Detect which cell encompasses the target text, then output its [X, Y] center coordinate. 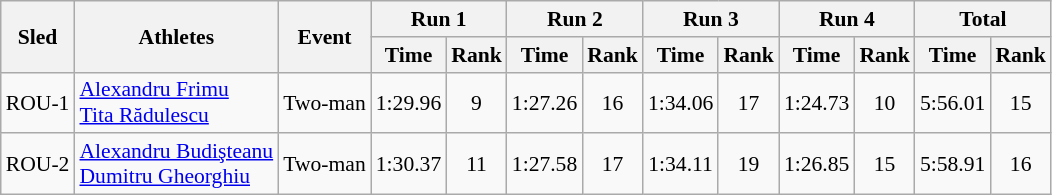
Run 3 [711, 19]
1:24.73 [816, 102]
1:26.85 [816, 164]
11 [476, 164]
ROU-2 [38, 164]
Sled [38, 36]
10 [884, 102]
Total [983, 19]
5:58.91 [952, 164]
Run 2 [575, 19]
Event [324, 36]
9 [476, 102]
Run 1 [439, 19]
1:34.06 [680, 102]
1:34.11 [680, 164]
19 [748, 164]
Run 4 [847, 19]
Athletes [176, 36]
Alexandru BudişteanuDumitru Gheorghiu [176, 164]
ROU-1 [38, 102]
1:27.26 [544, 102]
Alexandru FrimuTita Rădulescu [176, 102]
5:56.01 [952, 102]
1:29.96 [408, 102]
1:30.37 [408, 164]
1:27.58 [544, 164]
